Pinpoint the cell where the given text exists, returning its [X, Y] midpoint coordinate. 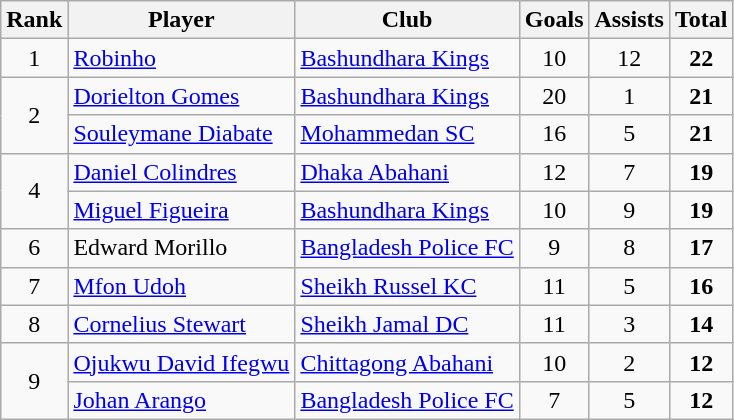
Mohammedan SC [407, 134]
17 [701, 248]
Dhaka Abahani [407, 172]
Sheikh Russel KC [407, 286]
Dorielton Gomes [182, 96]
Rank [34, 20]
Edward Morillo [182, 248]
Daniel Colindres [182, 172]
20 [554, 96]
22 [701, 58]
Goals [554, 20]
3 [629, 324]
Cornelius Stewart [182, 324]
Robinho [182, 58]
Total [701, 20]
6 [34, 248]
Ojukwu David Ifegwu [182, 362]
Miguel Figueira [182, 210]
Club [407, 20]
Assists [629, 20]
14 [701, 324]
4 [34, 191]
Souleymane Diabate [182, 134]
Mfon Udoh [182, 286]
Sheikh Jamal DC [407, 324]
Johan Arango [182, 400]
Player [182, 20]
Chittagong Abahani [407, 362]
